Pinpoint the cell where the given text exists, returning its (x, y) midpoint coordinate. 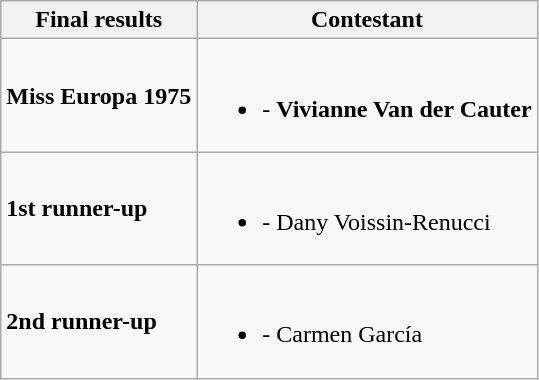
- Carmen García (367, 322)
2nd runner-up (99, 322)
- Vivianne Van der Cauter (367, 96)
- Dany Voissin-Renucci (367, 208)
1st runner-up (99, 208)
Miss Europa 1975 (99, 96)
Contestant (367, 20)
Final results (99, 20)
